Find where the given text appears and provide that cell's center as (X, Y) coordinate. 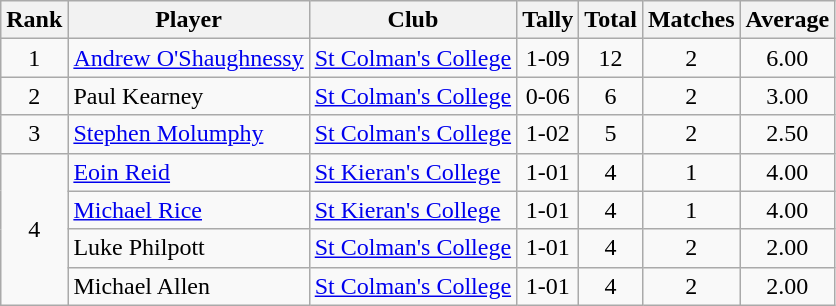
Andrew O'Shaughnessy (188, 58)
Tally (548, 20)
Player (188, 20)
Luke Philpott (188, 248)
6 (611, 96)
3 (34, 134)
Total (611, 20)
3.00 (788, 96)
1-09 (548, 58)
0-06 (548, 96)
5 (611, 134)
12 (611, 58)
Rank (34, 20)
Eoin Reid (188, 172)
Average (788, 20)
Matches (691, 20)
Michael Rice (188, 210)
6.00 (788, 58)
Paul Kearney (188, 96)
Club (412, 20)
Stephen Molumphy (188, 134)
2.50 (788, 134)
1-02 (548, 134)
Michael Allen (188, 286)
